Pinpoint the cell where the given text exists, returning its (x, y) midpoint coordinate. 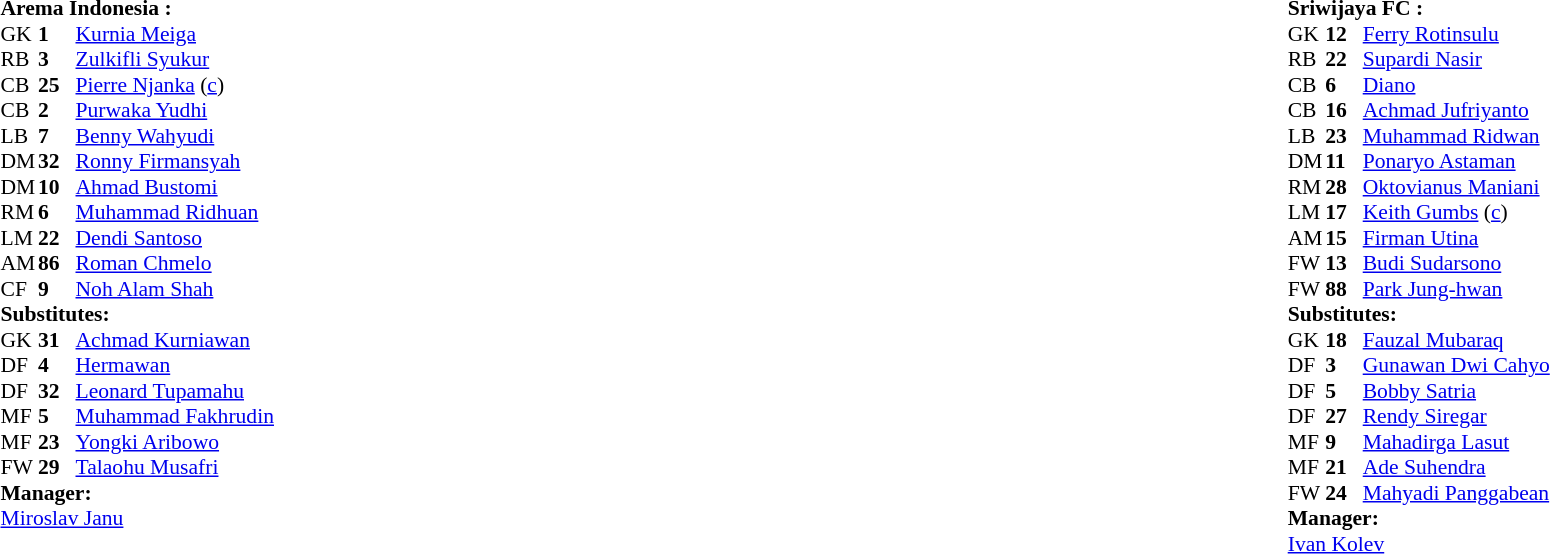
Ade Suhendra (1456, 467)
Bobby Satria (1456, 391)
Ferry Rotinsulu (1456, 34)
Achmad Kurniawan (175, 340)
18 (1344, 340)
Ronny Firmansyah (175, 161)
Mahadirga Lasut (1456, 442)
29 (57, 467)
Muhammad Ridhuan (175, 213)
24 (1344, 493)
Firman Utina (1456, 238)
Purwaka Yudhi (175, 111)
Park Jung-hwan (1456, 289)
Yongki Aribowo (175, 442)
Keith Gumbs (c) (1456, 213)
88 (1344, 289)
Ahmad Bustomi (175, 187)
1 (57, 34)
Achmad Jufriyanto (1456, 111)
86 (57, 263)
25 (57, 85)
Muhammad Ridwan (1456, 136)
2 (57, 111)
Zulkifli Syukur (175, 59)
Budi Sudarsono (1456, 263)
27 (1344, 417)
4 (57, 365)
31 (57, 340)
Ponaryo Astaman (1456, 161)
Kurnia Meiga (175, 34)
Pierre Njanka (c) (175, 85)
Miroslav Janu (136, 519)
28 (1344, 187)
10 (57, 187)
16 (1344, 111)
Gunawan Dwi Cahyo (1456, 365)
CF (19, 289)
Leonard Tupamahu (175, 391)
Benny Wahyudi (175, 136)
Fauzal Mubaraq (1456, 340)
17 (1344, 213)
21 (1344, 467)
Rendy Siregar (1456, 417)
Roman Chmelo (175, 263)
Oktovianus Maniani (1456, 187)
12 (1344, 34)
15 (1344, 238)
Diano (1456, 85)
Mahyadi Panggabean (1456, 493)
Noh Alam Shah (175, 289)
Supardi Nasir (1456, 59)
Talaohu Musafri (175, 467)
Muhammad Fakhrudin (175, 417)
13 (1344, 263)
7 (57, 136)
Hermawan (175, 365)
11 (1344, 161)
Dendi Santoso (175, 238)
